Locate the cell with the specified text and output its (X, Y) center coordinate. 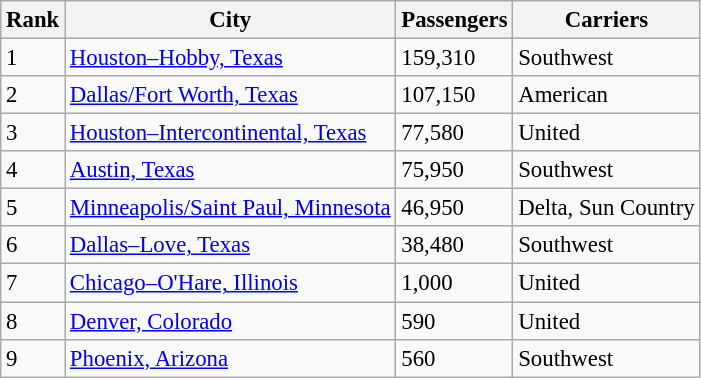
1,000 (454, 283)
American (606, 95)
Delta, Sun Country (606, 208)
Austin, Texas (230, 170)
Passengers (454, 20)
107,150 (454, 95)
Phoenix, Arizona (230, 358)
Houston–Intercontinental, Texas (230, 133)
159,310 (454, 58)
38,480 (454, 245)
46,950 (454, 208)
4 (33, 170)
Chicago–O'Hare, Illinois (230, 283)
Houston–Hobby, Texas (230, 58)
City (230, 20)
560 (454, 358)
1 (33, 58)
590 (454, 321)
75,950 (454, 170)
8 (33, 321)
Minneapolis/Saint Paul, Minnesota (230, 208)
Denver, Colorado (230, 321)
6 (33, 245)
5 (33, 208)
9 (33, 358)
2 (33, 95)
Dallas–Love, Texas (230, 245)
Rank (33, 20)
Dallas/Fort Worth, Texas (230, 95)
Carriers (606, 20)
77,580 (454, 133)
3 (33, 133)
7 (33, 283)
